Extract the (X, Y) coordinate from the center of the cell holding the provided text.  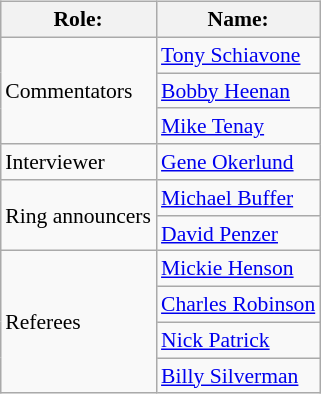
Charles Robinson (238, 305)
Tony Schiavone (238, 55)
Interviewer (78, 162)
Name: (238, 20)
Mike Tenay (238, 126)
Mickie Henson (238, 269)
Billy Silverman (238, 376)
Bobby Heenan (238, 91)
Michael Buffer (238, 198)
Gene Okerlund (238, 162)
Ring announcers (78, 216)
David Penzer (238, 233)
Referees (78, 322)
Nick Patrick (238, 340)
Commentators (78, 90)
Role: (78, 20)
